Return the (X, Y) coordinate for the center point of the cell that contains the specified text.  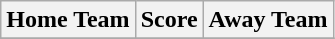
Home Team (68, 20)
Away Team (268, 20)
Score (169, 20)
